Search for the cell housing the specified text and yield its (X, Y) center coordinate. 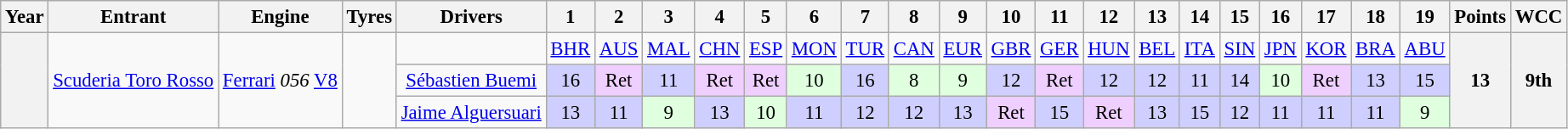
2 (619, 17)
TUR (865, 49)
WCC (1538, 17)
18 (1376, 17)
5 (766, 17)
KOR (1327, 49)
19 (1425, 17)
17 (1327, 17)
MON (814, 49)
ITA (1199, 49)
BHR (570, 49)
6 (814, 17)
EUR (963, 49)
3 (668, 17)
Entrant (134, 17)
CAN (913, 49)
Ferrari 056 V8 (281, 81)
4 (719, 17)
MAL (668, 49)
Sébastien Buemi (471, 81)
Engine (281, 17)
1 (570, 17)
Tyres (369, 17)
JPN (1281, 49)
GBR (1010, 49)
Jaime Alguersuari (471, 113)
Drivers (471, 17)
GER (1060, 49)
ABU (1425, 49)
BEL (1157, 49)
CHN (719, 49)
9th (1538, 81)
SIN (1240, 49)
ESP (766, 49)
HUN (1109, 49)
Scuderia Toro Rosso (134, 81)
Year (25, 17)
7 (865, 17)
AUS (619, 49)
Points (1480, 17)
BRA (1376, 49)
